Return the [x, y] coordinate for the center point of the cell that contains the specified text.  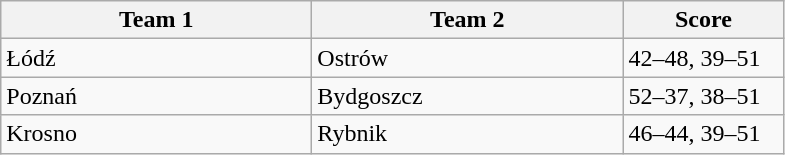
52–37, 38–51 [704, 96]
Rybnik [468, 134]
Bydgoszcz [468, 96]
Ostrów [468, 58]
Team 1 [156, 20]
Score [704, 20]
42–48, 39–51 [704, 58]
Krosno [156, 134]
Poznań [156, 96]
Team 2 [468, 20]
Łódź [156, 58]
46–44, 39–51 [704, 134]
